From the cell containing the given text, extract its center point as (x, y) coordinate. 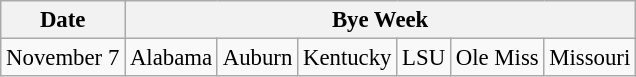
Bye Week (380, 20)
Date (63, 20)
Auburn (257, 58)
Ole Miss (497, 58)
Missouri (590, 58)
Alabama (172, 58)
LSU (424, 58)
Kentucky (348, 58)
November 7 (63, 58)
